Locate the cell with the specified text and output its [x, y] center coordinate. 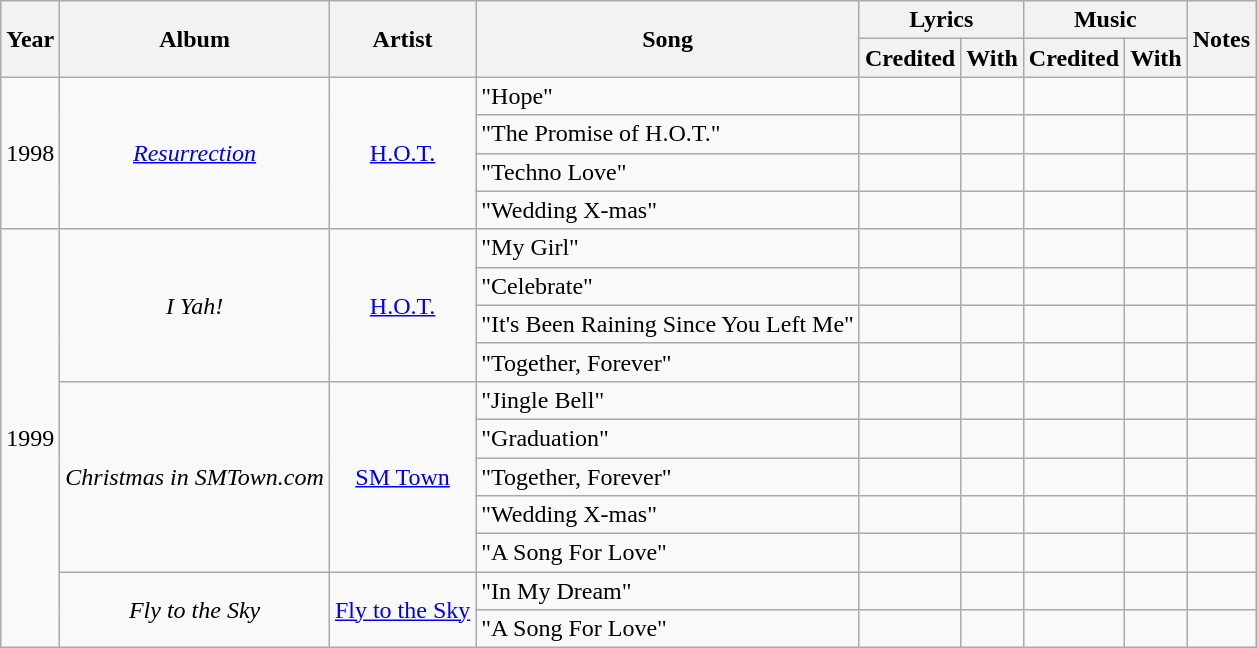
"The Promise of H.O.T." [668, 134]
SM Town [402, 476]
"It's Been Raining Since You Left Me" [668, 324]
"My Girl" [668, 248]
"Techno Love" [668, 172]
"In My Dream" [668, 591]
"Graduation" [668, 438]
Song [668, 39]
Artist [402, 39]
Album [195, 39]
"Hope" [668, 96]
"Celebrate" [668, 286]
Christmas in SMTown.com [195, 476]
Year [30, 39]
I Yah! [195, 305]
1998 [30, 153]
Music [1105, 20]
"Jingle Bell" [668, 400]
1999 [30, 438]
Notes [1221, 39]
Lyrics [941, 20]
Resurrection [195, 153]
